Return the (x, y) coordinate for the center point of the cell that contains the specified text.  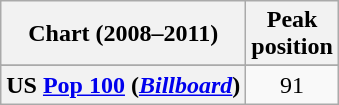
US Pop 100 (Billboard) (124, 85)
Chart (2008–2011) (124, 34)
91 (292, 85)
Peakposition (292, 34)
